Return [x, y] of the center of cell containing provided text 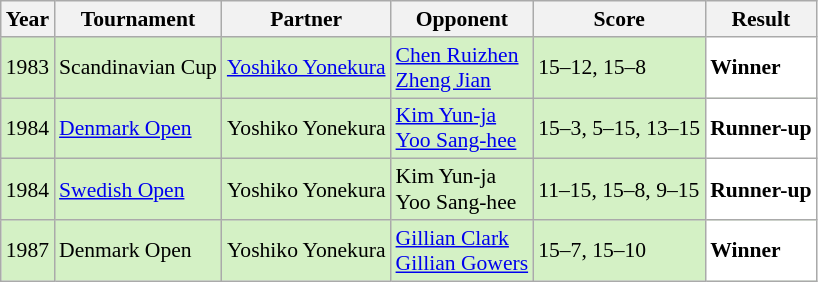
1983 [28, 68]
Scandinavian Cup [138, 68]
Opponent [462, 19]
Score [619, 19]
Gillian Clark Gillian Gowers [462, 250]
Partner [306, 19]
Year [28, 19]
11–15, 15–8, 9–15 [619, 190]
Result [760, 19]
15–12, 15–8 [619, 68]
Tournament [138, 19]
Chen Ruizhen Zheng Jian [462, 68]
1987 [28, 250]
Swedish Open [138, 190]
15–7, 15–10 [619, 250]
15–3, 5–15, 13–15 [619, 128]
